Output the (x, y) coordinate of the center of the cell containing the given text.  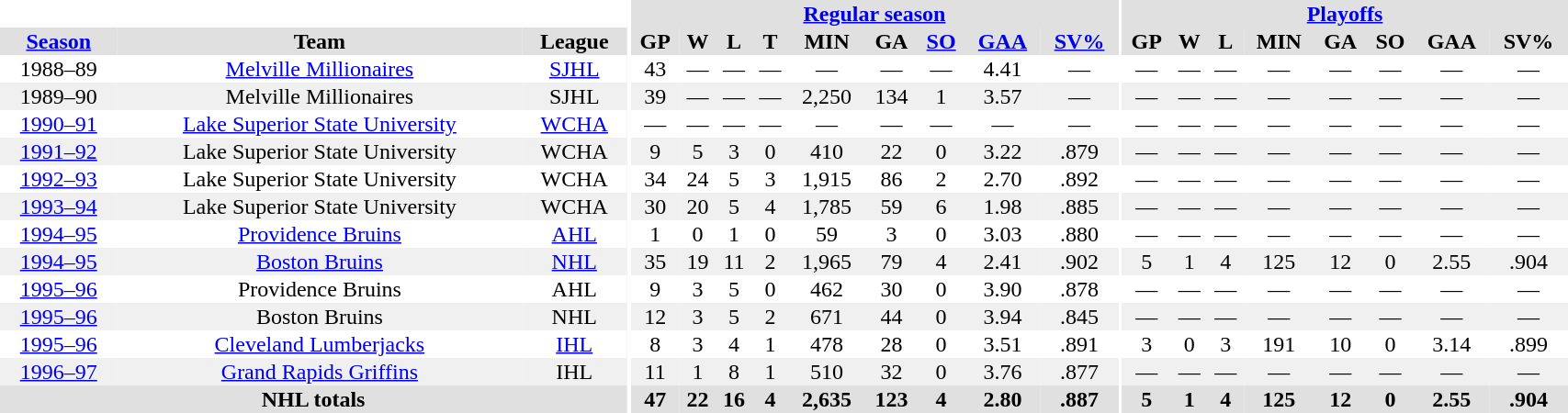
.845 (1079, 317)
.899 (1529, 344)
3.90 (1003, 289)
2.80 (1003, 399)
Team (320, 41)
3.76 (1003, 372)
39 (656, 96)
T (771, 41)
3.22 (1003, 151)
1990–91 (59, 124)
3.57 (1003, 96)
47 (656, 399)
79 (891, 262)
3.94 (1003, 317)
1996–97 (59, 372)
86 (891, 179)
.891 (1079, 344)
1993–94 (59, 206)
.877 (1079, 372)
2,250 (827, 96)
510 (827, 372)
2,635 (827, 399)
410 (827, 151)
28 (891, 344)
.885 (1079, 206)
.892 (1079, 179)
43 (656, 69)
671 (827, 317)
123 (891, 399)
6 (941, 206)
.878 (1079, 289)
.902 (1079, 262)
19 (698, 262)
1,785 (827, 206)
Regular season (874, 14)
16 (734, 399)
478 (827, 344)
3.51 (1003, 344)
35 (656, 262)
462 (827, 289)
Season (59, 41)
1988–89 (59, 69)
2.70 (1003, 179)
1991–92 (59, 151)
.879 (1079, 151)
24 (698, 179)
4.41 (1003, 69)
NHL totals (313, 399)
3.03 (1003, 234)
191 (1279, 344)
2.41 (1003, 262)
44 (891, 317)
34 (656, 179)
1989–90 (59, 96)
3.14 (1451, 344)
.887 (1079, 399)
Cleveland Lumberjacks (320, 344)
10 (1341, 344)
20 (698, 206)
Playoffs (1345, 14)
.880 (1079, 234)
32 (891, 372)
1,915 (827, 179)
1.98 (1003, 206)
Grand Rapids Griffins (320, 372)
1,965 (827, 262)
League (574, 41)
1992–93 (59, 179)
134 (891, 96)
